Find where the given text appears and provide that cell's center as (x, y) coordinate. 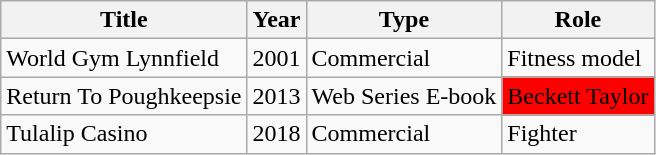
Web Series E-book (404, 96)
Return To Poughkeepsie (124, 96)
World Gym Lynnfield (124, 58)
Type (404, 20)
2013 (276, 96)
2001 (276, 58)
2018 (276, 134)
Fighter (578, 134)
Title (124, 20)
Fitness model (578, 58)
Year (276, 20)
Beckett Taylor (578, 96)
Tulalip Casino (124, 134)
Role (578, 20)
